Determine the [X, Y] coordinate at the center of the cell enclosing the given text.  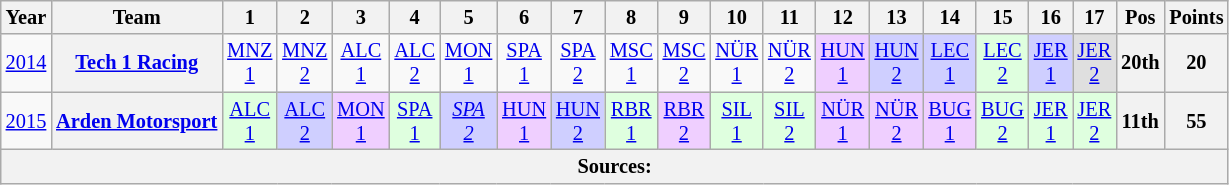
LEC1 [950, 63]
14 [950, 17]
4 [414, 17]
Team [136, 17]
12 [843, 17]
RBR2 [684, 121]
MNZ1 [250, 63]
13 [897, 17]
16 [1051, 17]
7 [578, 17]
2 [304, 17]
LEC2 [1002, 63]
10 [736, 17]
Points [1196, 17]
Arden Motorsport [136, 121]
2015 [26, 121]
RBR1 [632, 121]
20th [1140, 63]
5 [468, 17]
8 [632, 17]
MSC1 [632, 63]
SIL2 [790, 121]
Sources: [615, 166]
SIL1 [736, 121]
BUG1 [950, 121]
6 [524, 17]
Year [26, 17]
BUG2 [1002, 121]
11th [1140, 121]
55 [1196, 121]
20 [1196, 63]
Pos [1140, 17]
17 [1094, 17]
3 [360, 17]
1 [250, 17]
MNZ2 [304, 63]
15 [1002, 17]
Tech 1 Racing [136, 63]
MSC2 [684, 63]
9 [684, 17]
2014 [26, 63]
11 [790, 17]
